Pinpoint the cell where the given text exists, returning its (x, y) midpoint coordinate. 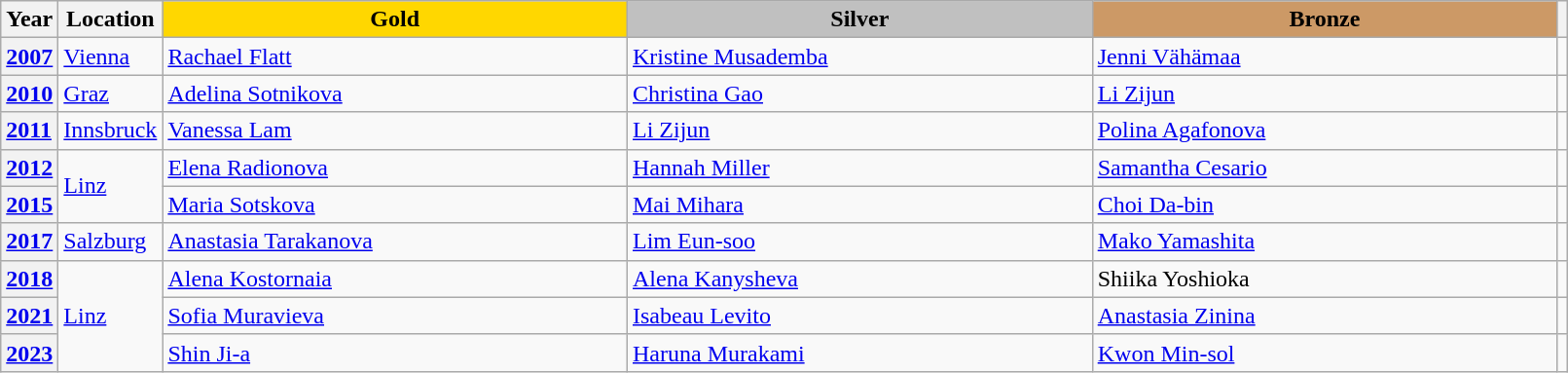
2015 (29, 205)
Elena Radionova (395, 168)
Anastasia Tarakanova (395, 242)
Vanessa Lam (395, 131)
Sofia Muravieva (395, 316)
2012 (29, 168)
Mako Yamashita (1325, 242)
2018 (29, 279)
Year (29, 19)
Adelina Sotnikova (395, 93)
Choi Da-bin (1325, 205)
Salzburg (111, 242)
Jenni Vähämaa (1325, 56)
Samantha Cesario (1325, 168)
2023 (29, 353)
Alena Kostornaia (395, 279)
Shiika Yoshioka (1325, 279)
Lim Eun-soo (859, 242)
Polina Agafonova (1325, 131)
Haruna Murakami (859, 353)
Vienna (111, 56)
Bronze (1325, 19)
Kwon Min-sol (1325, 353)
Mai Mihara (859, 205)
2011 (29, 131)
Maria Sotskova (395, 205)
2017 (29, 242)
Location (111, 19)
Anastasia Zinina (1325, 316)
Rachael Flatt (395, 56)
Shin Ji-a (395, 353)
Graz (111, 93)
2010 (29, 93)
2021 (29, 316)
Gold (395, 19)
Alena Kanysheva (859, 279)
Kristine Musademba (859, 56)
Hannah Miller (859, 168)
Christina Gao (859, 93)
2007 (29, 56)
Silver (859, 19)
Isabeau Levito (859, 316)
Innsbruck (111, 131)
